Scan for the cell matching the given text and deliver its [X, Y] coordinate at center. 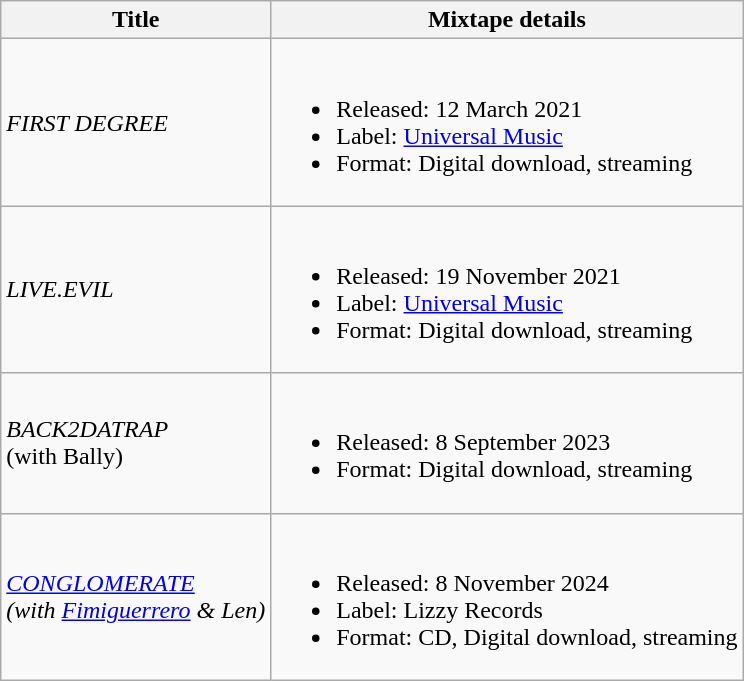
Title [136, 20]
FIRST DEGREE [136, 122]
Released: 12 March 2021Label: Universal MusicFormat: Digital download, streaming [507, 122]
Released: 19 November 2021Label: Universal MusicFormat: Digital download, streaming [507, 290]
CONGLOMERATE(with Fimiguerrero & Len) [136, 596]
LIVE.EVIL [136, 290]
Released: 8 September 2023Format: Digital download, streaming [507, 443]
BACK2DATRAP(with Bally) [136, 443]
Mixtape details [507, 20]
Released: 8 November 2024Label: Lizzy RecordsFormat: CD, Digital download, streaming [507, 596]
